From the cell containing the given text, extract its center point as [X, Y] coordinate. 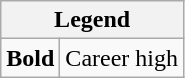
Career high [122, 58]
Bold [30, 58]
Legend [92, 20]
